From the cell containing the given text, extract its center point as (X, Y) coordinate. 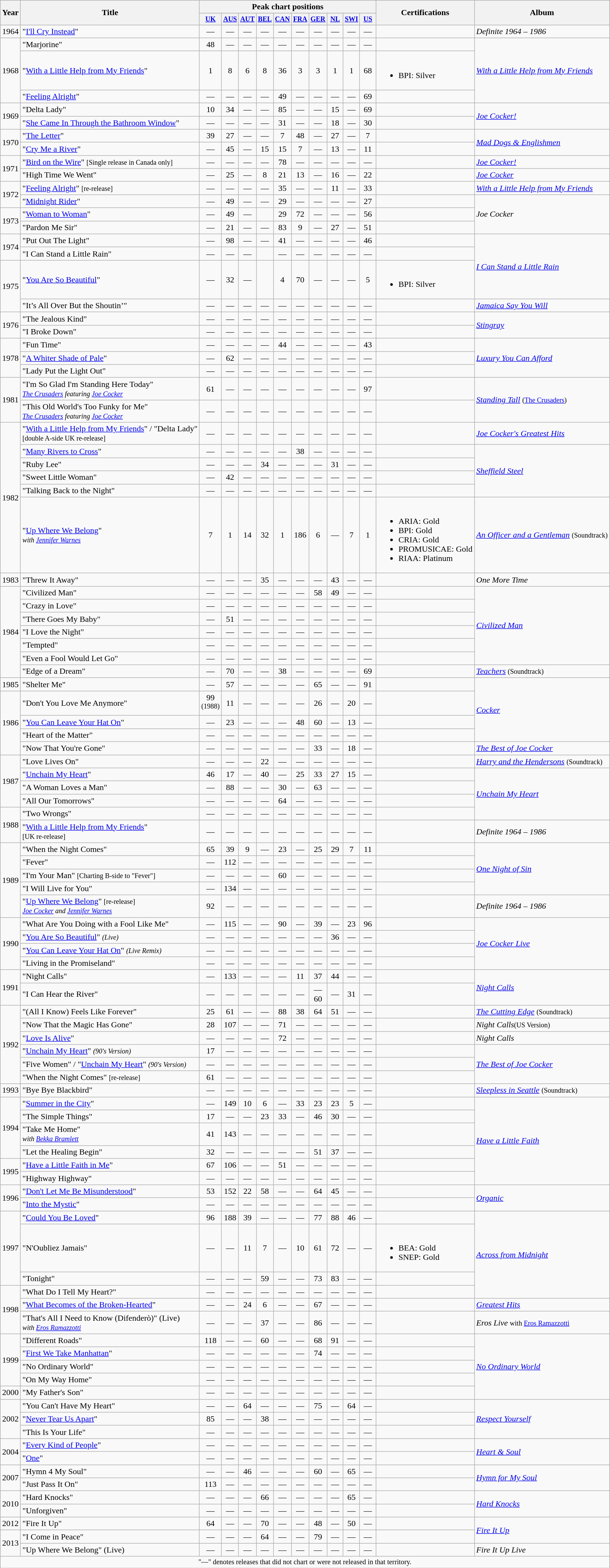
1998 (10, 1310)
1978 (10, 358)
"It’s All Over But the Shoutin’" (110, 305)
"High Time We Went" (110, 175)
Sleepless in Seattle (Soundtrack) (542, 1090)
"My Father's Son" (110, 1393)
"First We Take Manhattan" (110, 1353)
1972 (10, 195)
"You Can't Have My Heart" (110, 1406)
143 (230, 1134)
Sheffield Steel (542, 471)
"Love Is Alive" (110, 1038)
Peak chart positions (288, 7)
"I Broke Down" (110, 332)
"Threw It Away" (110, 580)
"Highway Highway" (110, 1178)
"Two Wrongs" (110, 814)
—60 (318, 994)
1995 (10, 1171)
"I'll Cry Instead" (110, 31)
Eros Live with Eros Ramazzotti (542, 1323)
"You Can Leave Your Hat On" (Live Remix) (110, 950)
FRA (300, 19)
1969 (10, 116)
"Never Tear Us Apart" (110, 1419)
"This Old World's Too Funky for Me" The Crusaders featuring Joe Cocker (110, 411)
Jamaica Say You Will (542, 305)
152 (230, 1191)
Fire It Up (542, 1530)
"What Are You Doing with a Fool Like Me" (110, 924)
"What Do I Tell My Heart?" (110, 1292)
The Cutting Edge (Soundtrack) (542, 1012)
"On My Way Home" (110, 1380)
1968 (10, 70)
Teachers (Soundtrack) (542, 671)
Fire It Up Live (542, 1550)
79 (318, 1537)
26 (318, 703)
AUT (247, 19)
106 (230, 1165)
2013 (10, 1543)
92 (210, 906)
66 (265, 1497)
Harry and the Hendersons (Soundtrack) (542, 761)
"One" (110, 1458)
"There Goes My Baby" (110, 619)
4 (282, 279)
SWI (352, 19)
Hard Knocks (542, 1504)
Standing Tall (The Crusaders) (542, 400)
"—" denotes releases that did not chart or were not released in that territory. (305, 1562)
2004 (10, 1451)
"Fun Time" (110, 345)
"Midnight Rider" (110, 201)
"Talking Back to the Night" (110, 490)
"Don't Let Me Be Misunderstood" (110, 1191)
"Cry Me a River" (110, 149)
2007 (10, 1478)
"I'm Your Man" [Charting B-side to "Fever"] (110, 875)
"That's All I Need to Know (Difenderò)" (Live)with Eros Ramazzotti (110, 1323)
115 (230, 924)
"Just Pass It On" (110, 1484)
US (368, 19)
"You Can Leave Your Hat On" (110, 722)
"Every Kind of People" (110, 1445)
Greatest Hits (542, 1305)
56 (368, 214)
Night Calls(US Version) (542, 1025)
"Summer in the City" (110, 1103)
1991 (10, 987)
"Now That the Magic Has Gone" (110, 1025)
1992 (10, 1045)
"Crazy in Love" (110, 606)
Hymn for My Soul (542, 1478)
2000 (10, 1393)
1984 (10, 632)
Joe Cocker Live (542, 943)
"I Can Hear the River" (110, 994)
BEA: GoldSNEP: Gold (425, 1248)
107 (230, 1025)
1987 (10, 781)
"This Is Your Life" (110, 1432)
"Shelter Me" (110, 684)
Organic (542, 1198)
186 (300, 535)
24 (247, 1305)
"I Will Live for You" (110, 888)
"Edge of a Dream" (110, 671)
"Sweet Little Woman" (110, 477)
1990 (10, 943)
2010 (10, 1504)
"Heart of the Matter" (110, 735)
"Living in the Promiseland" (110, 963)
Stingray (542, 325)
42 (230, 477)
"When the Night Comes" (110, 849)
"I Come in Peace" (110, 1537)
1993 (10, 1090)
One More Time (542, 580)
"Hymn 4 My Soul" (110, 1471)
One Night of Sin (542, 869)
UK (210, 19)
112 (230, 862)
113 (210, 1484)
20 (352, 703)
"Ruby Lee" (110, 464)
"Hard Knocks" (110, 1497)
"Five Women" / "Unchain My Heart" (90's Version) (110, 1064)
NL (335, 19)
118 (210, 1340)
"She Came In Through the Bathroom Window" (110, 123)
57 (230, 684)
188 (230, 1218)
"You Are So Beautiful" (Live) (110, 937)
"Now That You're Gone" (110, 748)
Civilized Man (542, 625)
"Different Roads" (110, 1340)
"A Whiter Shade of Pale" (110, 358)
Year (10, 13)
Title (110, 13)
78 (282, 162)
"Have a Little Faith in Me" (110, 1165)
"Even a Fool Would Let Go" (110, 658)
1986 (10, 723)
1982 (10, 498)
1971 (10, 169)
1983 (10, 580)
"I Love the Night" (110, 632)
77 (318, 1218)
1996 (10, 1198)
1975 (10, 286)
"Many Rivers to Cross" (110, 451)
"Fever" (110, 862)
90 (282, 924)
"Unchain My Heart" (90's Version) (110, 1051)
1970 (10, 142)
16 (335, 175)
Cocker (542, 710)
28 (210, 1025)
1964 (10, 31)
"I Can Stand a Little Rain" (110, 253)
"Fire It Up" (110, 1524)
"Tonight" (110, 1279)
1994 (10, 1127)
1973 (10, 221)
"The Simple Things" (110, 1116)
Joe Cocker's Greatest Hits (542, 433)
Unchain My Heart (542, 794)
Certifications (425, 13)
"Unforgiven" (110, 1511)
"Don't You Love Me Anymore" (110, 703)
50 (352, 1524)
74 (318, 1353)
97 (368, 389)
"Up Where We Belong" with Jennifer Warnes (110, 535)
"A Woman Loves a Man" (110, 788)
"All Our Tomorrows" (110, 801)
"The Letter" (110, 136)
Respect Yourself (542, 1419)
149 (230, 1103)
Have a Little Faith (542, 1140)
"Take Me Home"with Bekka Bramlett (110, 1134)
"Civilized Man" (110, 593)
GER (318, 19)
"You Are So Beautiful" (110, 279)
14 (247, 535)
"Up Where We Belong" (Live) (110, 1550)
1988 (10, 825)
"Let the Healing Begin" (110, 1152)
99 (1988) (210, 703)
1985 (10, 684)
I Can Stand a Little Rain (542, 266)
"Feeling Alright" (110, 96)
ARIA: GoldBPI: GoldCRIA: GoldPROMUSICAE: GoldRIAA: Platinum (425, 535)
63 (318, 788)
Album (542, 13)
"Tempted" (110, 645)
CAN (282, 19)
BEL (265, 19)
1974 (10, 247)
"I'm So Glad I'm Standing Here Today" The Crusaders featuring Joe Cocker (110, 389)
"Could You Be Loved" (110, 1218)
1976 (10, 325)
No Ordinary World (542, 1366)
"Delta Lady" (110, 110)
"Night Calls" (110, 976)
2012 (10, 1524)
Heart & Soul (542, 1451)
"Lady Put the Light Out" (110, 371)
"The Jealous Kind" (110, 318)
AUS (230, 19)
Across from Midnight (542, 1255)
134 (230, 888)
Luxury You Can Afford (542, 358)
"Bird on the Wire" [Single release in Canada only] (110, 162)
"What Becomes of the Broken-Hearted" (110, 1305)
An Officer and a Gentleman (Soundtrack) (542, 535)
40 (265, 775)
59 (265, 1279)
"With a Little Help from My Friends" [UK re-release] (110, 832)
1981 (10, 400)
71 (282, 1025)
2002 (10, 1419)
73 (318, 1279)
"Marjorine" (110, 44)
"When the Night Comes" [re-release] (110, 1077)
1999 (10, 1360)
1997 (10, 1248)
"Up Where We Belong" [re-release] Joe Cocker and Jennifer Warnes (110, 906)
"Woman to Woman" (110, 214)
86 (318, 1323)
75 (318, 1406)
"Bye Bye Blackbird" (110, 1090)
1989 (10, 880)
62 (230, 358)
"With a Little Help from My Friends" / "Delta Lady" [double A-side UK re-release] (110, 433)
133 (230, 976)
"Unchain My Heart" (110, 775)
"N'Oubliez Jamais" (110, 1248)
"Love Lives On" (110, 761)
"Put Out The Light" (110, 240)
"Pardon Me Sir" (110, 227)
"Into the Mystic" (110, 1204)
"Feeling Alright" [re-release] (110, 188)
53 (210, 1191)
Mad Dogs & Englishmen (542, 142)
98 (230, 240)
"With a Little Help from My Friends" (110, 70)
"(All I Know) Feels Like Forever" (110, 1012)
"No Ordinary World" (110, 1366)
